Capture the cell that displays the provided text and extract its [X, Y] central coordinate. 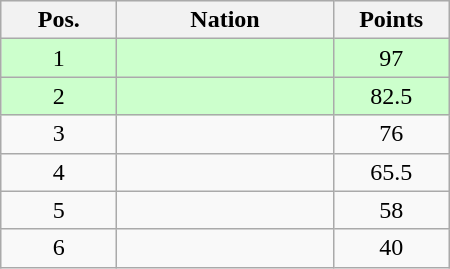
65.5 [391, 172]
58 [391, 210]
5 [59, 210]
Pos. [59, 20]
76 [391, 134]
Points [391, 20]
6 [59, 248]
1 [59, 58]
4 [59, 172]
97 [391, 58]
40 [391, 248]
82.5 [391, 96]
Nation [225, 20]
3 [59, 134]
2 [59, 96]
